Scan for the cell matching the given text and deliver its [x, y] coordinate at center. 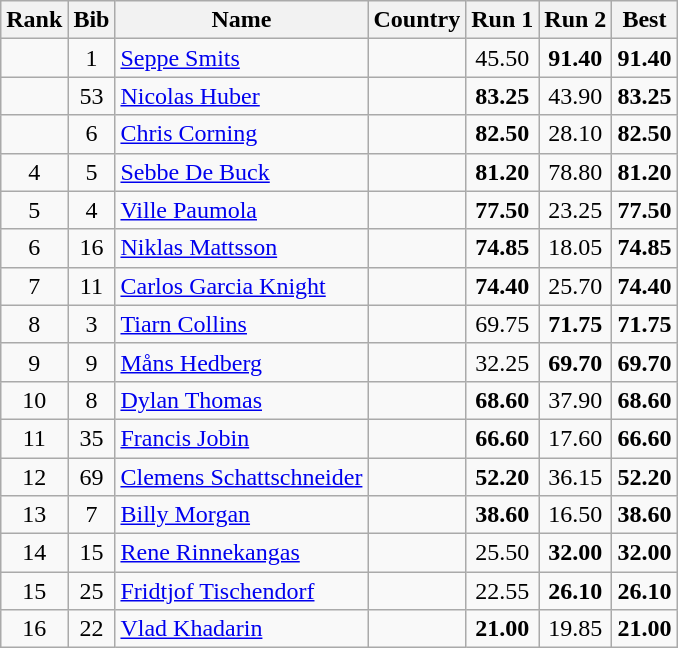
36.15 [576, 477]
69.75 [502, 324]
Rank [34, 20]
69 [92, 477]
Nicolas Huber [242, 96]
Dylan Thomas [242, 400]
19.85 [576, 629]
16.50 [576, 515]
Ville Paumola [242, 210]
Chris Corning [242, 134]
35 [92, 438]
14 [34, 553]
28.10 [576, 134]
3 [92, 324]
Billy Morgan [242, 515]
43.90 [576, 96]
25 [92, 591]
Best [644, 20]
22 [92, 629]
10 [34, 400]
22.55 [502, 591]
17.60 [576, 438]
Tiarn Collins [242, 324]
45.50 [502, 58]
25.70 [576, 286]
Name [242, 20]
Rene Rinnekangas [242, 553]
78.80 [576, 172]
37.90 [576, 400]
Francis Jobin [242, 438]
53 [92, 96]
Run 2 [576, 20]
13 [34, 515]
Clemens Schattschneider [242, 477]
32.25 [502, 362]
Country [417, 20]
23.25 [576, 210]
12 [34, 477]
Run 1 [502, 20]
1 [92, 58]
Vlad Khadarin [242, 629]
Måns Hedberg [242, 362]
Niklas Mattsson [242, 248]
Sebbe De Buck [242, 172]
Bib [92, 20]
25.50 [502, 553]
Seppe Smits [242, 58]
Carlos Garcia Knight [242, 286]
18.05 [576, 248]
Fridtjof Tischendorf [242, 591]
